Provide the [x, y] coordinate of the cell's center where the given text is located.  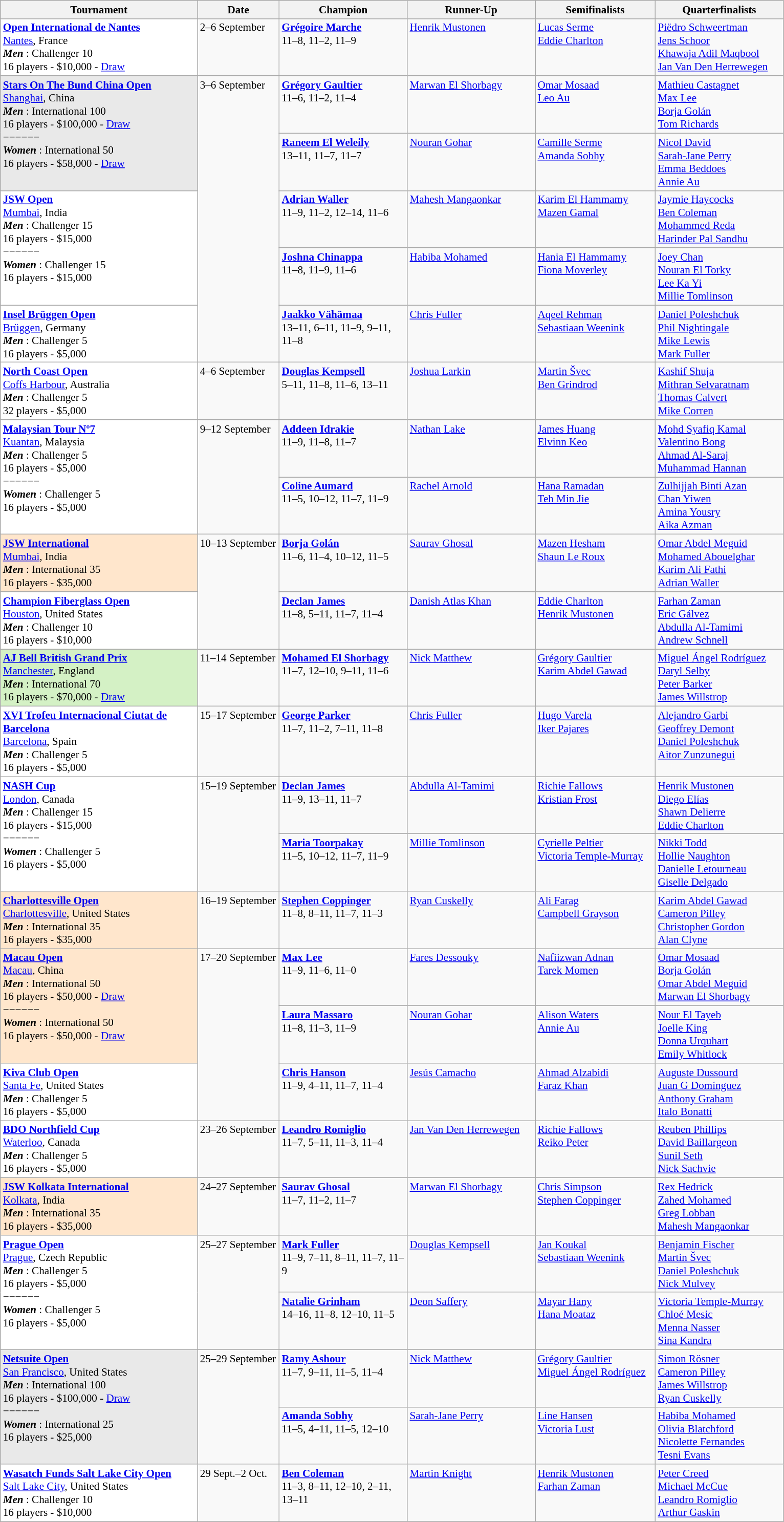
Amanda Sobhy11–5, 4–11, 11–5, 12–10 [343, 1435]
Mazen Hesham Shaun Le Roux [596, 563]
Grégory Gaultier11–6, 11–2, 11–4 [343, 104]
Reuben Phillips David Baillargeon Sunil Seth Nick Sachvie [719, 1149]
25–27 September [238, 1292]
Martin Knight [471, 1493]
Habiba Mohamed Olivia Blatchford Nicolette Fernandes Tesni Evans [719, 1435]
George Parker11–7, 11–2, 7–11, 11–8 [343, 741]
Abdulla Al-Tamimi [471, 805]
2–6 September [238, 47]
James Huang Elvinn Keo [596, 448]
JSW International Mumbai, India Men : International 3516 players - $35,000 [99, 563]
Nafiizwan Adnan Tarek Momen [596, 977]
BDO Northfield Cup Waterloo, Canada Men : Challenger 516 players - $5,000 [99, 1149]
Jan Koukal Sebastiaan Weenink [596, 1263]
Addeen Idrakie11–9, 11–8, 11–7 [343, 448]
Daniel Poleshchuk Phil Nightingale Mike Lewis Mark Fuller [719, 334]
Declan James11–9, 13–11, 11–7 [343, 805]
AJ Bell British Grand Prix Manchester, England Men : International 7016 players - $70,000 - Draw [99, 678]
Semifinalists [596, 9]
Nour El Tayeb Joelle King Donna Urquhart Emily Whitlock [719, 1035]
Leandro Romiglio11–7, 5–11, 11–3, 11–4 [343, 1149]
Ben Coleman11–3, 8–11, 12–10, 2–11, 13–11 [343, 1493]
Rachel Arnold [471, 506]
Omar Mosaad Leo Au [596, 104]
Kiva Club Open Santa Fe, United States Men : Challenger 516 players - $5,000 [99, 1092]
Joshna Chinappa11–8, 11–9, 11–6 [343, 276]
Lucas Serme Eddie Charlton [596, 47]
Date [238, 9]
Insel Brüggen Open Brüggen, Germany Men : Challenger 516 players - $5,000 [99, 334]
Alejandro Garbi Geoffrey Demont Daniel Poleshchuk Aitor Zunzunegui [719, 741]
Stephen Coppinger11–8, 8–11, 11–7, 11–3 [343, 920]
Mohd Syafiq Kamal Valentino Bong Ahmad Al-Saraj Muhammad Hannan [719, 448]
NASH Cup London, Canada Men : Challenger 1516 players - $15,000−−−−−− Women : Challenger 516 players - $5,000 [99, 834]
Declan James11–8, 5–11, 11–7, 11–4 [343, 620]
Piëdro Schweertman Jens Schoor Khawaja Adil Maqbool Jan Van Den Herrewegen [719, 47]
Nikki Todd Hollie Naughton Danielle Letourneau Giselle Delgado [719, 863]
Mark Fuller11–9, 7–11, 8–11, 11–7, 11–9 [343, 1263]
Habiba Mohamed [471, 276]
Wasatch Funds Salt Lake City Open Salt Lake City, United States Men : Challenger 1016 players - $10,000 [99, 1493]
Ali Farag Campbell Grayson [596, 920]
Grégory Gaultier Karim Abdel Gawad [596, 678]
Maria Toorpakay11–5, 10–12, 11–7, 11–9 [343, 863]
Richie Fallows Reiko Peter [596, 1149]
Rex Hedrick Zahed Mohamed Greg Lobban Mahesh Mangaonkar [719, 1207]
Martin Švec Ben Grindrod [596, 391]
Joshua Larkin [471, 391]
Macau Open Macau, China Men : International 5016 players - $50,000 - Draw−−−−−− Women : International 5016 players - $50,000 - Draw [99, 1006]
Peter Creed Michael McCue Leandro Romiglio Arthur Gaskin [719, 1493]
Natalie Grinham14–16, 11–8, 12–10, 11–5 [343, 1321]
Ryan Cuskelly [471, 920]
North Coast Open Coffs Harbour, Australia Men : Challenger 532 players - $5,000 [99, 391]
Hania El Hammamy Fiona Moverley [596, 276]
Mahesh Mangaonkar [471, 219]
Nathan Lake [471, 448]
Grégoire Marche11–8, 11–2, 11–9 [343, 47]
Saurav Ghosal11–7, 11–2, 11–7 [343, 1207]
Raneem El Weleily13–11, 11–7, 11–7 [343, 162]
Hugo Varela Iker Pajares [596, 741]
16–19 September [238, 920]
Miguel Ángel Rodríguez Daryl Selby Peter Barker James Willstrop [719, 678]
Saurav Ghosal [471, 563]
11–14 September [238, 678]
Aqeel Rehman Sebastiaan Weenink [596, 334]
Jaakko Vähämaa13–11, 6–11, 11–9, 9–11, 11–8 [343, 334]
Douglas Kempsell5–11, 11–8, 11–6, 13–11 [343, 391]
Eddie Charlton Henrik Mustonen [596, 620]
Prague Open Prague, Czech Republic Men : Challenger 516 players - $5,000−−−−−− Women : Challenger 516 players - $5,000 [99, 1292]
Camille Serme Amanda Sobhy [596, 162]
Nicol David Sarah-Jane Perry Emma Beddoes Annie Au [719, 162]
Fares Dessouky [471, 977]
Alison Waters Annie Au [596, 1035]
Max Lee11–9, 11–6, 11–0 [343, 977]
Coline Aumard11–5, 10–12, 11–7, 11–9 [343, 506]
Adrian Waller11–9, 11–2, 12–14, 11–6 [343, 219]
Henrik Mustonen Diego Elías Shawn Delierre Eddie Charlton [719, 805]
Mayar Hany Hana Moataz [596, 1321]
Kashif Shuja Mithran Selvaratnam Thomas Calvert Mike Corren [719, 391]
JSW Kolkata International Kolkata, India Men : International 3516 players - $35,000 [99, 1207]
Danish Atlas Khan [471, 620]
Victoria Temple-Murray Chloé Mesic Menna Nasser Sina Kandra [719, 1321]
Jan Van Den Herrewegen [471, 1149]
Hana Ramadan Teh Min Jie [596, 506]
17–20 September [238, 1035]
Millie Tomlinson [471, 863]
Charlottesville Open Charlottesville, United States Men : International 3516 players - $35,000 [99, 920]
25–29 September [238, 1407]
Mathieu Castagnet Max Lee Borja Golán Tom Richards [719, 104]
24–27 September [238, 1207]
3–6 September [238, 219]
Line Hansen Victoria Lust [596, 1435]
JSW Open Mumbai, India Men : Challenger 1516 players - $15,000−−−−−− Women : Challenger 1516 players - $15,000 [99, 248]
Quarterfinalists [719, 9]
Simon Rösner Cameron Pilley James Willstrop Ryan Cuskelly [719, 1378]
Ahmad Alzabidi Faraz Khan [596, 1092]
Chris Simpson Stephen Coppinger [596, 1207]
Henrik Mustonen [471, 47]
Mohamed El Shorbagy11–7, 12–10, 9–11, 11–6 [343, 678]
Sarah-Jane Perry [471, 1435]
Benjamin Fischer Martin Švec Daniel Poleshchuk Nick Mulvey [719, 1263]
Karim Abdel Gawad Cameron Pilley Christopher Gordon Alan Clyne [719, 920]
Cyrielle Peltier Victoria Temple-Murray [596, 863]
Joey Chan Nouran El Torky Lee Ka Yi Millie Tomlinson [719, 276]
Tournament [99, 9]
Champion [343, 9]
Auguste Dussourd Juan G Domínguez Anthony Graham Italo Bonatti [719, 1092]
Farhan Zaman Eric Gálvez Abdulla Al-Tamimi Andrew Schnell [719, 620]
XVI Trofeu Internacional Ciutat de Barcelona Barcelona, Spain Men : Challenger 516 players - $5,000 [99, 741]
Ramy Ashour11–7, 9–11, 11–5, 11–4 [343, 1378]
Malaysian Tour Nº7 Kuantan, Malaysia Men : Challenger 516 players - $5,000−−−−−− Women : Challenger 516 players - $5,000 [99, 477]
Zulhijjah Binti Azan Chan Yiwen Amina Yousry Aika Azman [719, 506]
Richie Fallows Kristian Frost [596, 805]
Netsuite Open San Francisco, United States Men : International 10016 players - $100,000 - Draw−−−−−− Women : International 2516 players - $25,000 [99, 1407]
15–19 September [238, 834]
Runner-Up [471, 9]
29 Sept.–2 Oct. [238, 1493]
Omar Mosaad Borja Golán Omar Abdel Meguid Marwan El Shorbagy [719, 977]
23–26 September [238, 1149]
Open International de Nantes Nantes, France Men : Challenger 1016 players - $10,000 - Draw [99, 47]
Omar Abdel Meguid Mohamed Abouelghar Karim Ali Fathi Adrian Waller [719, 563]
9–12 September [238, 477]
10–13 September [238, 592]
Champion Fiberglass Open Houston, United States Men : Challenger 1016 players - $10,000 [99, 620]
4–6 September [238, 391]
Jesús Camacho [471, 1092]
Laura Massaro11–8, 11–3, 11–9 [343, 1035]
Karim El Hammamy Mazen Gamal [596, 219]
Henrik Mustonen Farhan Zaman [596, 1493]
Douglas Kempsell [471, 1263]
15–17 September [238, 741]
Borja Golán11–6, 11–4, 10–12, 11–5 [343, 563]
Chris Hanson11–9, 4–11, 11–7, 11–4 [343, 1092]
Jaymie Haycocks Ben Coleman Mohammed Reda Harinder Pal Sandhu [719, 219]
Deon Saffery [471, 1321]
Grégory Gaultier Miguel Ángel Rodríguez [596, 1378]
